Locate the cell with the specified text and output its (X, Y) center coordinate. 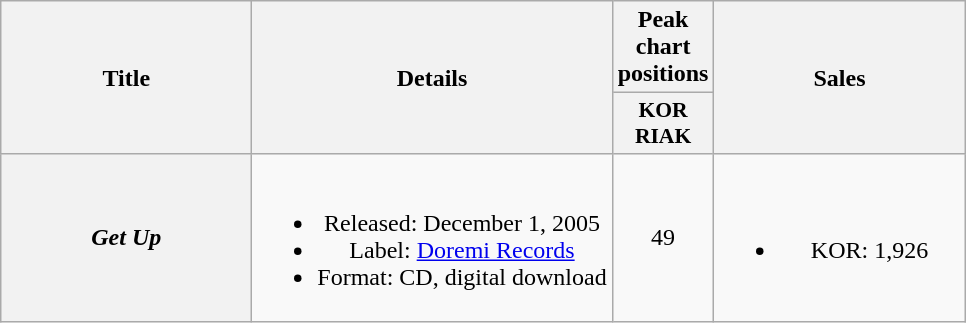
Title (126, 78)
Peak chart positions (663, 47)
KOR RIAK (663, 124)
Get Up (126, 238)
Released: December 1, 2005Label: Doremi RecordsFormat: CD, digital download (432, 238)
Sales (840, 78)
KOR: 1,926 (840, 238)
49 (663, 238)
Details (432, 78)
